Return [x, y] of the center of cell containing provided text 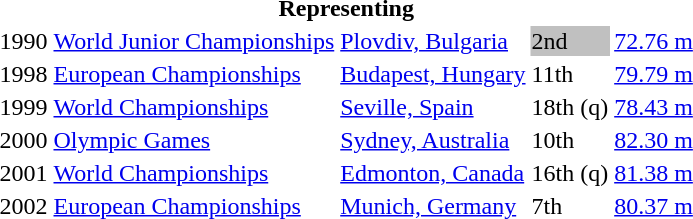
2nd [570, 41]
11th [570, 74]
Edmonton, Canada [433, 173]
European Championships [194, 74]
Plovdiv, Bulgaria [433, 41]
World Junior Championships [194, 41]
Budapest, Hungary [433, 74]
Seville, Spain [433, 107]
18th (q) [570, 107]
10th [570, 140]
Sydney, Australia [433, 140]
16th (q) [570, 173]
Olympic Games [194, 140]
